Return (x, y) of the center of cell containing provided text 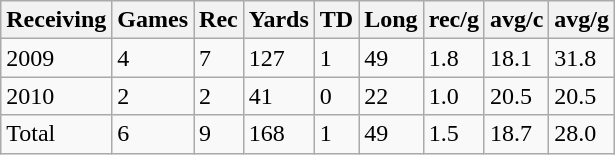
2010 (56, 96)
Games (153, 20)
Total (56, 134)
0 (336, 96)
9 (219, 134)
18.7 (516, 134)
18.1 (516, 58)
6 (153, 134)
127 (278, 58)
22 (391, 96)
Rec (219, 20)
TD (336, 20)
1.5 (454, 134)
28.0 (582, 134)
1.0 (454, 96)
avg/c (516, 20)
rec/g (454, 20)
168 (278, 134)
Long (391, 20)
avg/g (582, 20)
1.8 (454, 58)
4 (153, 58)
31.8 (582, 58)
Receiving (56, 20)
2009 (56, 58)
7 (219, 58)
41 (278, 96)
Yards (278, 20)
